Identify which cell holds the provided text, then report its (X, Y) central coordinate. 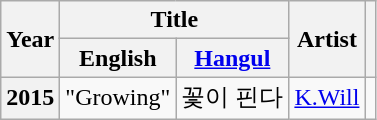
Year (30, 39)
Hangul (232, 58)
K.Will (327, 98)
2015 (30, 98)
Title (174, 20)
English (118, 58)
꽃이 핀다 (232, 98)
"Growing" (118, 98)
Artist (327, 39)
